Scan for the cell matching the given text and deliver its (x, y) coordinate at center. 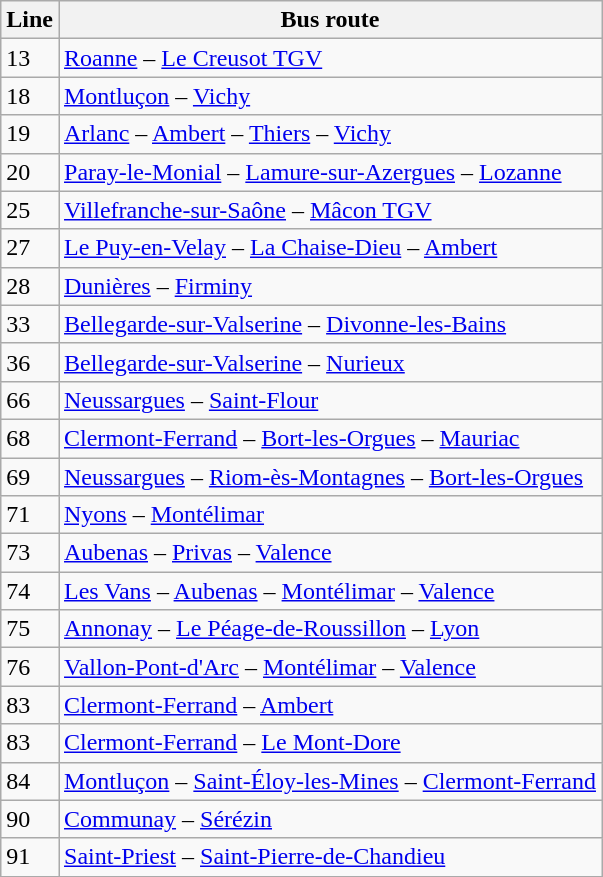
18 (30, 96)
76 (30, 667)
25 (30, 210)
Neussargues – Riom-ès-Montagnes – Bort-les-Orgues (330, 477)
Arlanc – Ambert – Thiers – Vichy (330, 134)
Roanne – Le Creusot TGV (330, 58)
84 (30, 781)
Annonay – Le Péage-de-Roussillon – Lyon (330, 629)
28 (30, 286)
Bus route (330, 20)
Communay – Sérézin (330, 819)
Montluçon – Saint-Éloy-les-Mines – Clermont-Ferrand (330, 781)
Le Puy-en-Velay – La Chaise-Dieu – Ambert (330, 248)
75 (30, 629)
Bellegarde-sur-Valserine – Nurieux (330, 362)
Paray-le-Monial – Lamure-sur-Azergues – Lozanne (330, 172)
13 (30, 58)
Saint-Priest – Saint-Pierre-de-Chandieu (330, 857)
91 (30, 857)
Nyons – Montélimar (330, 515)
36 (30, 362)
90 (30, 819)
73 (30, 553)
Bellegarde-sur-Valserine – Divonne-les-Bains (330, 324)
66 (30, 400)
Les Vans – Aubenas – Montélimar – Valence (330, 591)
Clermont-Ferrand – Ambert (330, 705)
Dunières – Firminy (330, 286)
20 (30, 172)
19 (30, 134)
Vallon-Pont-d'Arc – Montélimar – Valence (330, 667)
74 (30, 591)
Clermont-Ferrand – Bort-les-Orgues – Mauriac (330, 438)
Villefranche-sur-Saône – Mâcon TGV (330, 210)
68 (30, 438)
Neussargues – Saint-Flour (330, 400)
Aubenas – Privas – Valence (330, 553)
Line (30, 20)
33 (30, 324)
Clermont-Ferrand – Le Mont-Dore (330, 743)
27 (30, 248)
69 (30, 477)
Montluçon – Vichy (330, 96)
71 (30, 515)
